Return the [X, Y] coordinate for the center point of the cell that contains the specified text.  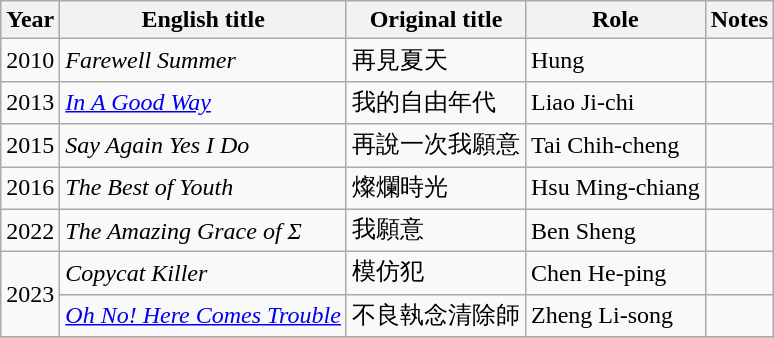
Tai Chih-cheng [615, 146]
Zheng Li-song [615, 316]
2013 [30, 102]
再說一次我願意 [436, 146]
Role [615, 20]
我願意 [436, 230]
Ben Sheng [615, 230]
燦爛時光 [436, 188]
2023 [30, 294]
Chen He-ping [615, 274]
2015 [30, 146]
In A Good Way [204, 102]
The Best of Youth [204, 188]
English title [204, 20]
2022 [30, 230]
Liao Ji-chi [615, 102]
2010 [30, 60]
Hsu Ming-chiang [615, 188]
Say Again Yes I Do [204, 146]
Notes [739, 20]
我的自由年代 [436, 102]
再見夏天 [436, 60]
Oh No! Here Comes Trouble [204, 316]
Farewell Summer [204, 60]
Year [30, 20]
Original title [436, 20]
The Amazing Grace of Σ [204, 230]
2016 [30, 188]
Hung [615, 60]
Copycat Killer [204, 274]
不良執念清除師 [436, 316]
模仿犯 [436, 274]
